Extract the [X, Y] coordinate from the center of the cell holding the provided text.  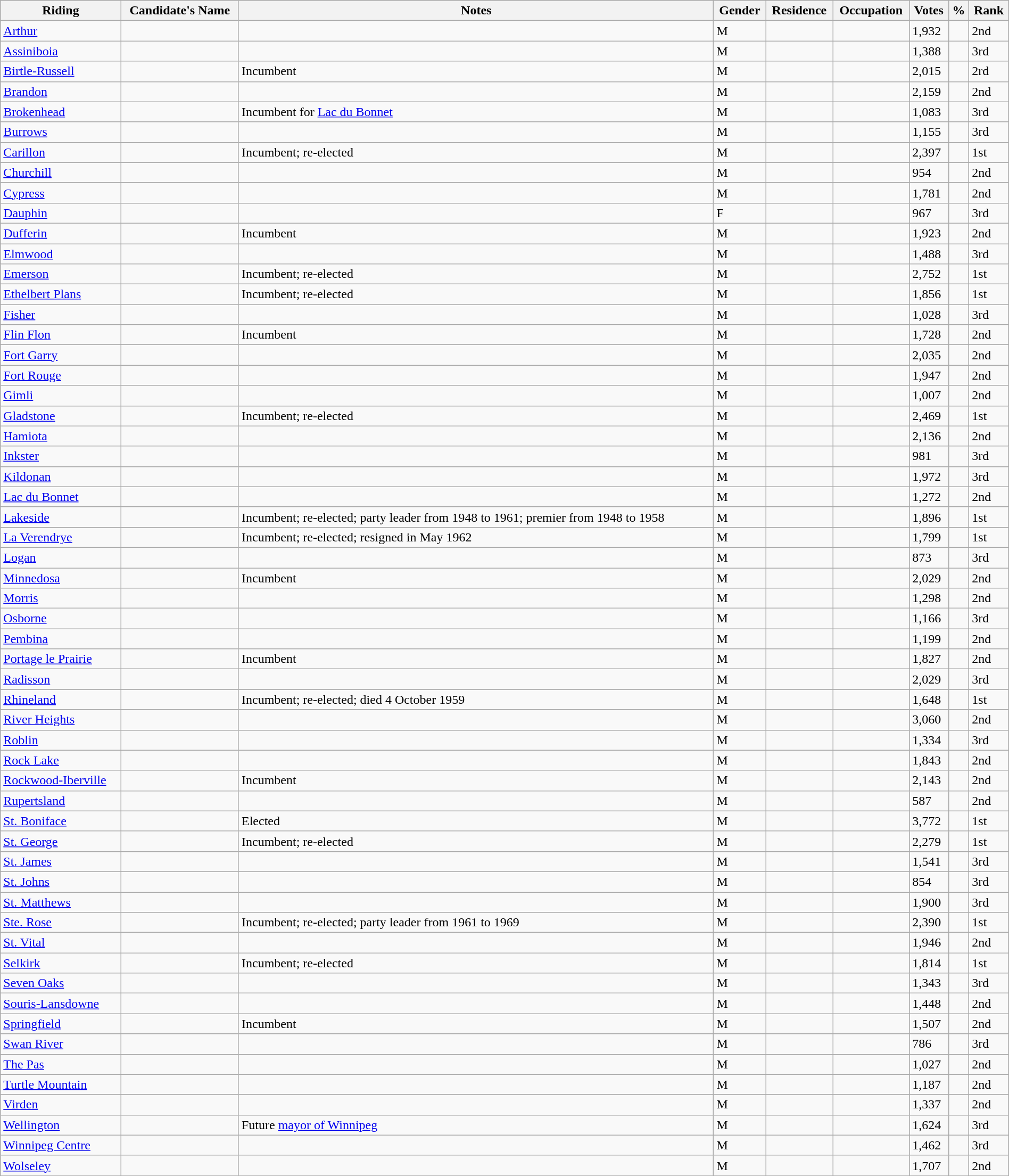
1,448 [929, 1004]
Riding [61, 11]
1,343 [929, 983]
1,972 [929, 476]
Future mayor of Winnipeg [476, 1125]
786 [929, 1044]
1,007 [929, 396]
2,752 [929, 274]
Dauphin [61, 213]
2rd [989, 71]
1,843 [929, 760]
Assiniboia [61, 51]
Portage le Prairie [61, 659]
954 [929, 172]
Fort Garry [61, 355]
1,799 [929, 537]
2,015 [929, 71]
1,896 [929, 517]
1,298 [929, 598]
Brokenhead [61, 112]
Birtle-Russell [61, 71]
587 [929, 801]
Hamiota [61, 436]
Wellington [61, 1125]
Cypress [61, 193]
1,814 [929, 963]
1,083 [929, 112]
1,728 [929, 335]
Incumbent; re-elected; party leader from 1961 to 1969 [476, 923]
St. Vital [61, 943]
2,136 [929, 436]
Elected [476, 821]
1,900 [929, 902]
2,469 [929, 416]
Brandon [61, 92]
1,155 [929, 132]
Lac du Bonnet [61, 497]
Rupertsland [61, 801]
Residence [799, 11]
1,027 [929, 1064]
Incumbent; re-elected; died 4 October 1959 [476, 700]
Candidate's Name [180, 11]
The Pas [61, 1064]
Winnipeg Centre [61, 1145]
1,923 [929, 233]
Radisson [61, 679]
Inkster [61, 456]
1,827 [929, 659]
St. Johns [61, 882]
1,334 [929, 740]
Roblin [61, 740]
Wolseley [61, 1165]
1,488 [929, 254]
River Heights [61, 720]
F [740, 213]
Gender [740, 11]
Lakeside [61, 517]
Gladstone [61, 416]
Selkirk [61, 963]
Fisher [61, 315]
1,648 [929, 700]
1,707 [929, 1165]
Pembina [61, 639]
1,947 [929, 375]
854 [929, 882]
1,187 [929, 1084]
Incumbent; re-elected; resigned in May 1962 [476, 537]
Rock Lake [61, 760]
Rockwood-Iberville [61, 780]
Minnedosa [61, 578]
Souris-Lansdowne [61, 1004]
873 [929, 557]
Swan River [61, 1044]
2,035 [929, 355]
Kildonan [61, 476]
Osborne [61, 619]
Flin Flon [61, 335]
St. James [61, 861]
2,159 [929, 92]
Incumbent for Lac du Bonnet [476, 112]
1,624 [929, 1125]
Churchill [61, 172]
2,143 [929, 780]
1,781 [929, 193]
Morris [61, 598]
1,932 [929, 31]
La Verendrye [61, 537]
1,028 [929, 315]
Gimli [61, 396]
2,390 [929, 923]
% [959, 11]
Emerson [61, 274]
Burrows [61, 132]
1,462 [929, 1145]
3,060 [929, 720]
2,397 [929, 152]
Occupation [871, 11]
1,388 [929, 51]
1,272 [929, 497]
967 [929, 213]
1,507 [929, 1024]
1,337 [929, 1105]
Incumbent; re-elected; party leader from 1948 to 1961; premier from 1948 to 1958 [476, 517]
981 [929, 456]
Seven Oaks [61, 983]
Springfield [61, 1024]
1,946 [929, 943]
Votes [929, 11]
2,279 [929, 841]
Carillon [61, 152]
St. George [61, 841]
Logan [61, 557]
1,541 [929, 861]
St. Matthews [61, 902]
Dufferin [61, 233]
Rhineland [61, 700]
Turtle Mountain [61, 1084]
Ethelbert Plans [61, 294]
St. Boniface [61, 821]
1,166 [929, 619]
Arthur [61, 31]
Notes [476, 11]
3,772 [929, 821]
Elmwood [61, 254]
Fort Rouge [61, 375]
Virden [61, 1105]
1,199 [929, 639]
1,856 [929, 294]
Rank [989, 11]
Ste. Rose [61, 923]
